For the text-containing cell, return its midpoint in [X, Y] coordinate format. 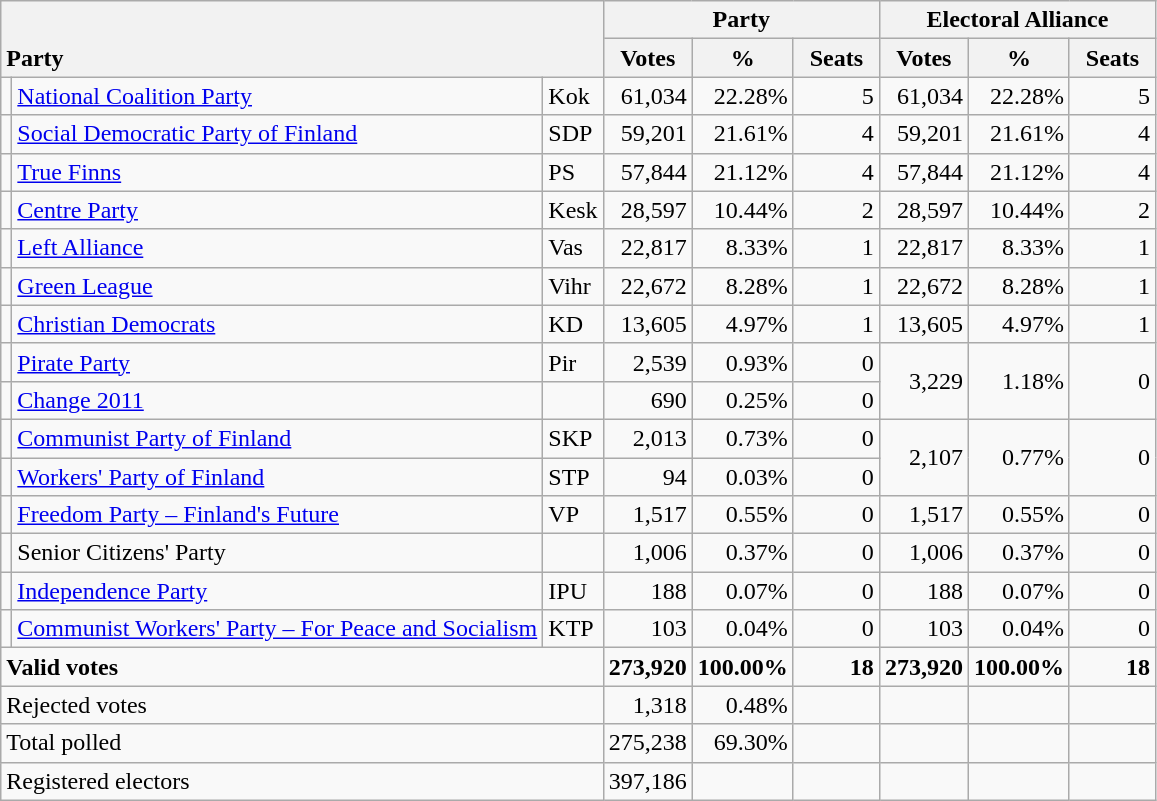
Green League [278, 286]
Independence Party [278, 591]
Left Alliance [278, 248]
Change 2011 [278, 400]
275,238 [648, 743]
1,318 [648, 705]
3,229 [924, 381]
2,539 [648, 362]
Pirate Party [278, 362]
0.03% [742, 477]
Workers' Party of Finland [278, 477]
0.93% [742, 362]
0.77% [1018, 457]
Communist Party of Finland [278, 438]
IPU [573, 591]
0.25% [742, 400]
94 [648, 477]
Social Democratic Party of Finland [278, 134]
Rejected votes [302, 705]
0.48% [742, 705]
SDP [573, 134]
Kok [573, 96]
Freedom Party – Finland's Future [278, 515]
True Finns [278, 172]
Registered electors [302, 781]
Vihr [573, 286]
1.18% [1018, 381]
Pir [573, 362]
Electoral Alliance [1017, 20]
2,013 [648, 438]
690 [648, 400]
National Coalition Party [278, 96]
397,186 [648, 781]
Centre Party [278, 210]
STP [573, 477]
Kesk [573, 210]
Total polled [302, 743]
Vas [573, 248]
Christian Democrats [278, 324]
KTP [573, 629]
VP [573, 515]
Senior Citizens' Party [278, 553]
SKP [573, 438]
0.73% [742, 438]
69.30% [742, 743]
Valid votes [302, 667]
PS [573, 172]
Communist Workers' Party – For Peace and Socialism [278, 629]
2,107 [924, 457]
KD [573, 324]
